Extract the [x, y] coordinate from the center of the cell holding the provided text.  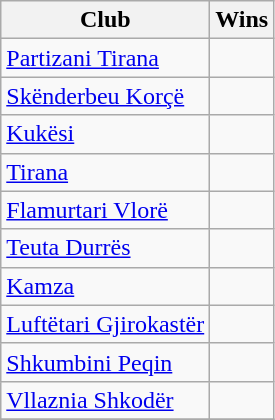
Partizani Tirana [106, 58]
Kamza [106, 286]
Teuta Durrës [106, 248]
Vllaznia Shkodër [106, 400]
Kukësi [106, 134]
Flamurtari Vlorë [106, 210]
Wins [242, 20]
Club [106, 20]
Shkumbini Peqin [106, 362]
Skënderbeu Korçë [106, 96]
Luftëtari Gjirokastër [106, 324]
Tirana [106, 172]
